Search for the cell housing the specified text and yield its (X, Y) center coordinate. 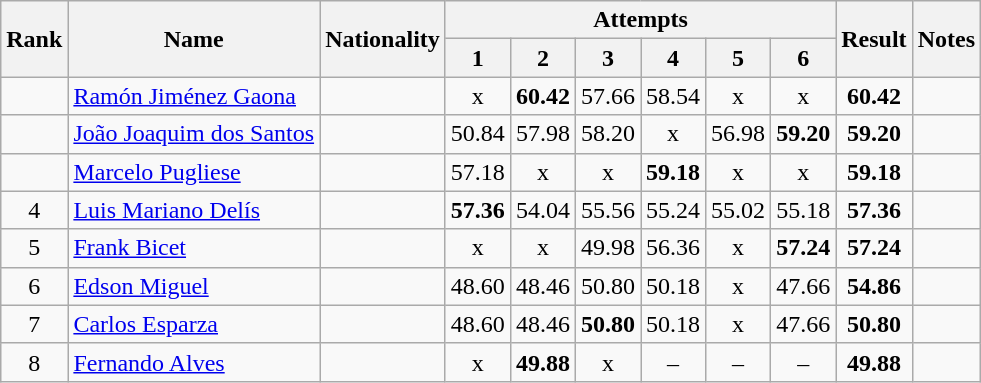
João Joaquim dos Santos (194, 134)
Carlos Esparza (194, 324)
3 (608, 58)
57.98 (542, 134)
Result (874, 39)
56.98 (738, 134)
57.66 (608, 96)
8 (34, 362)
Name (194, 39)
54.86 (874, 286)
Nationality (383, 39)
Notes (946, 39)
Rank (34, 39)
55.56 (608, 210)
Marcelo Pugliese (194, 172)
54.04 (542, 210)
Fernando Alves (194, 362)
1 (478, 58)
55.24 (674, 210)
Frank Bicet (194, 248)
49.98 (608, 248)
58.54 (674, 96)
57.18 (478, 172)
58.20 (608, 134)
7 (34, 324)
50.84 (478, 134)
55.02 (738, 210)
55.18 (804, 210)
2 (542, 58)
Edson Miguel (194, 286)
Attempts (640, 20)
Luis Mariano Delís (194, 210)
Ramón Jiménez Gaona (194, 96)
56.36 (674, 248)
